Return the (X, Y) coordinate for the center point of the cell that contains the specified text.  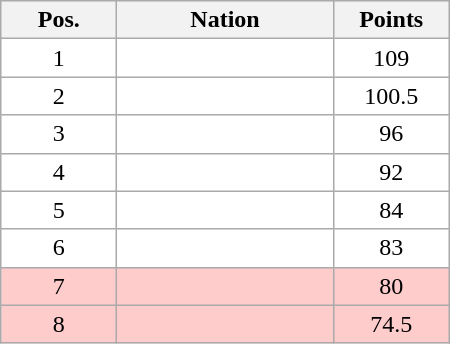
5 (59, 210)
Points (391, 20)
Nation (225, 20)
2 (59, 96)
1 (59, 58)
84 (391, 210)
109 (391, 58)
74.5 (391, 324)
7 (59, 286)
4 (59, 172)
80 (391, 286)
96 (391, 134)
8 (59, 324)
Pos. (59, 20)
92 (391, 172)
100.5 (391, 96)
83 (391, 248)
3 (59, 134)
6 (59, 248)
